Determine the [x, y] coordinate at the center of the cell enclosing the given text.  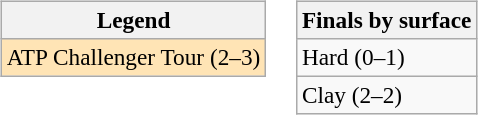
Clay (2–2) [387, 95]
ATP Challenger Tour (2–3) [133, 57]
Hard (0–1) [387, 57]
Finals by surface [387, 20]
Legend [133, 20]
